Locate the cell with the specified text and output its [x, y] center coordinate. 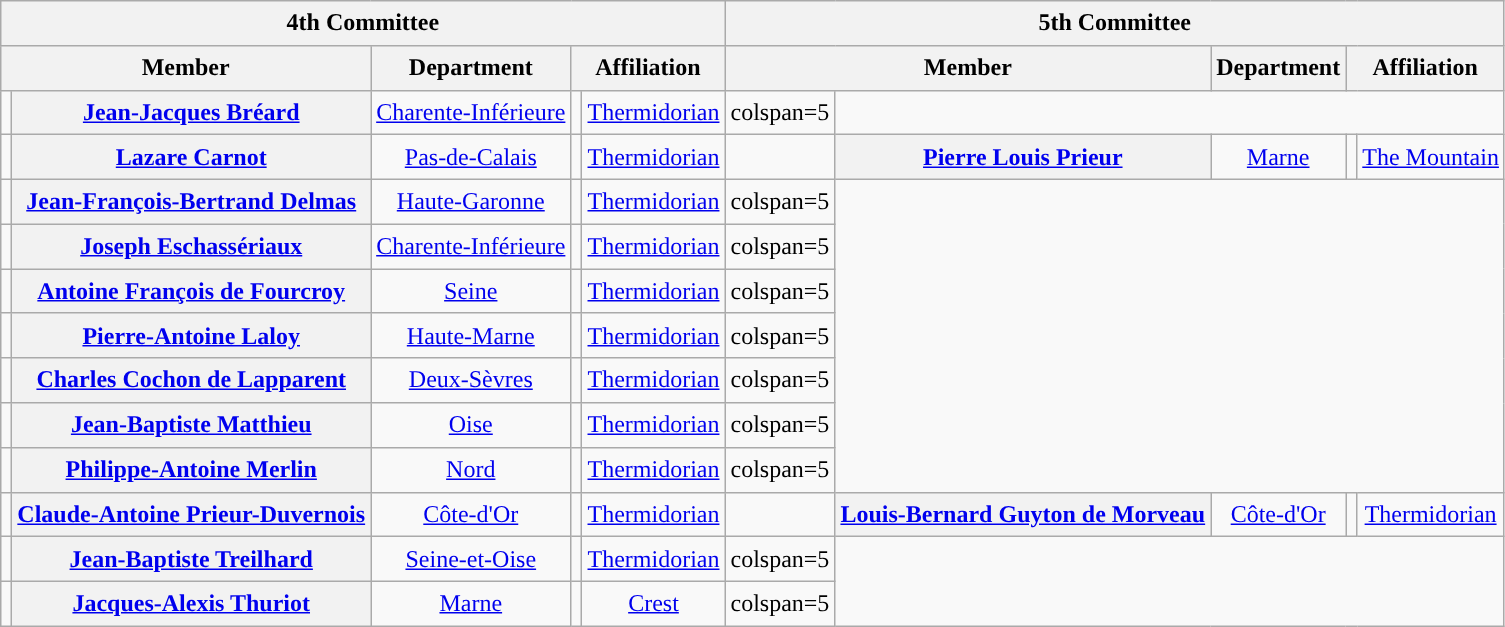
Joseph Eschassériaux [192, 246]
Antoine François de Fourcroy [192, 292]
Jean-Baptiste Treilhard [192, 560]
Jean-Baptiste Matthieu [192, 426]
Crest [654, 604]
Lazare Carnot [192, 158]
Jacques-Alexis Thuriot [192, 604]
Claude-Antoine Prieur-Duvernois [192, 514]
4th Committee [363, 24]
Jean-Jacques Bréard [192, 112]
Pas-de-Calais [471, 158]
Haute-Marne [471, 336]
Louis-Bernard Guyton de Morveau [1023, 514]
Haute-Garonne [471, 202]
Deux-Sèvres [471, 380]
Jean-François-Bertrand Delmas [192, 202]
Oise [471, 426]
Nord [471, 470]
Seine [471, 292]
Charles Cochon de Lapparent [192, 380]
The Mountain [1431, 158]
Pierre Louis Prieur [1023, 158]
Pierre-Antoine Laloy [192, 336]
5th Committee [1114, 24]
Seine-et-Oise [471, 560]
Philippe-Antoine Merlin [192, 470]
